Capture the cell that displays the provided text and extract its [x, y] central coordinate. 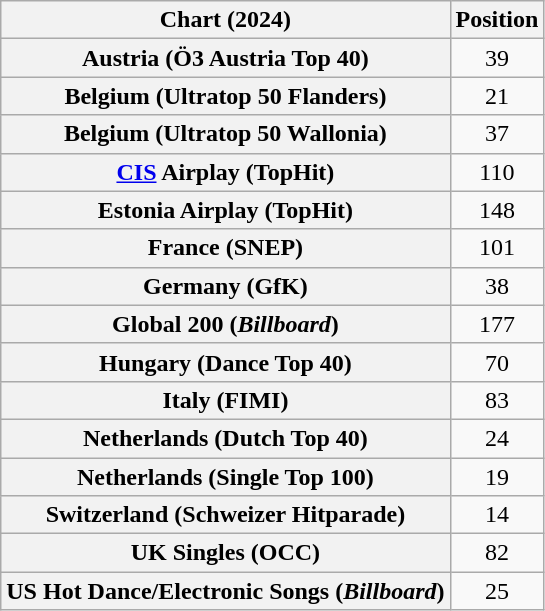
Italy (FIMI) [226, 400]
Switzerland (Schweizer Hitparade) [226, 515]
CIS Airplay (TopHit) [226, 172]
39 [497, 58]
21 [497, 96]
France (SNEP) [226, 248]
83 [497, 400]
19 [497, 477]
70 [497, 362]
Belgium (Ultratop 50 Wallonia) [226, 134]
148 [497, 210]
Estonia Airplay (TopHit) [226, 210]
82 [497, 553]
Germany (GfK) [226, 286]
UK Singles (OCC) [226, 553]
Hungary (Dance Top 40) [226, 362]
Chart (2024) [226, 20]
177 [497, 324]
Global 200 (Billboard) [226, 324]
Position [497, 20]
37 [497, 134]
Austria (Ö3 Austria Top 40) [226, 58]
24 [497, 438]
25 [497, 591]
Netherlands (Dutch Top 40) [226, 438]
14 [497, 515]
38 [497, 286]
110 [497, 172]
101 [497, 248]
US Hot Dance/Electronic Songs (Billboard) [226, 591]
Belgium (Ultratop 50 Flanders) [226, 96]
Netherlands (Single Top 100) [226, 477]
